Scan for the cell matching the given text and deliver its [x, y] coordinate at center. 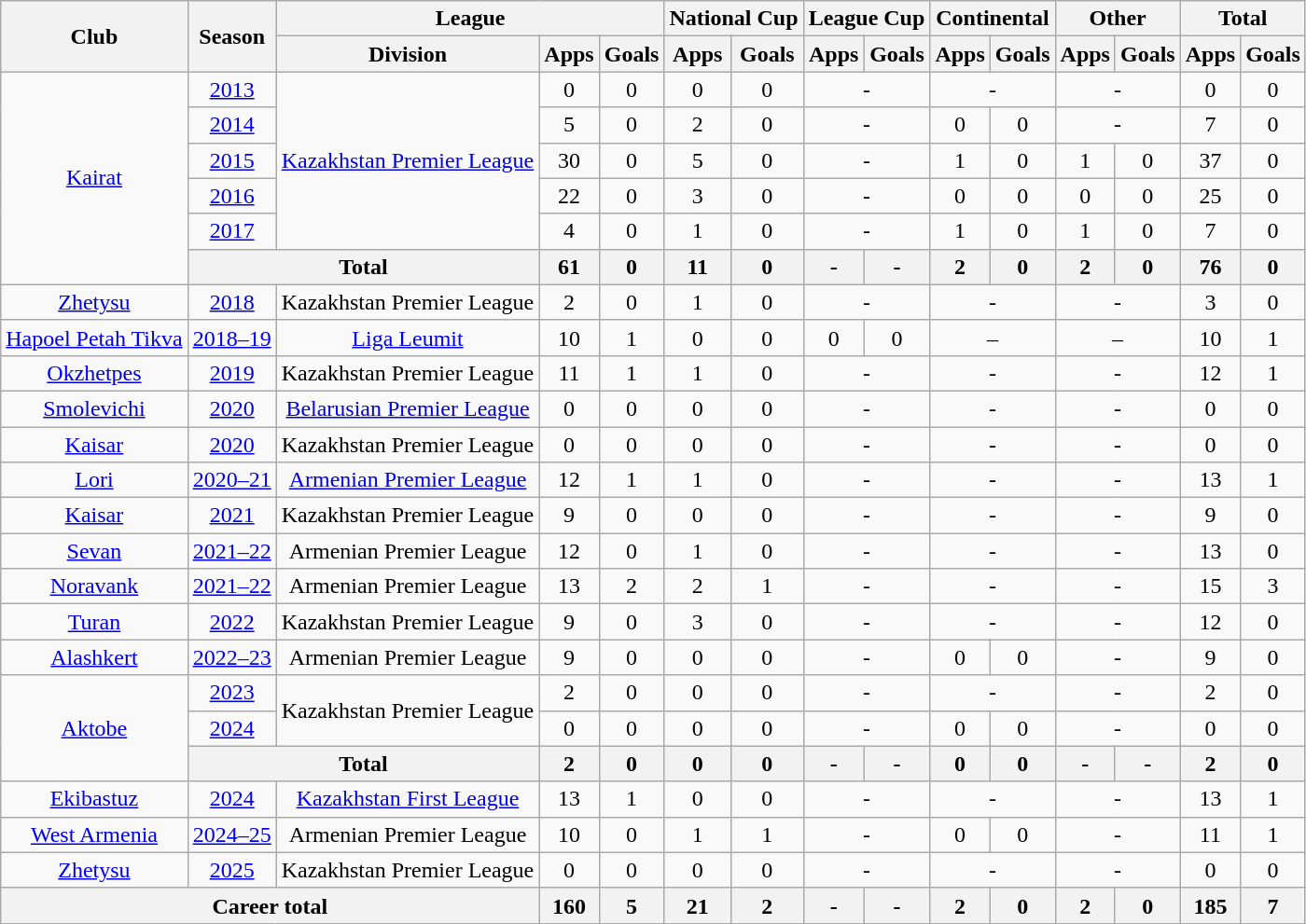
Alashkert [94, 657]
Okzhetpes [94, 373]
Ekibastuz [94, 799]
Career total [271, 905]
2022 [231, 622]
2024–25 [231, 834]
4 [569, 231]
Sevan [94, 551]
2018 [231, 302]
21 [698, 905]
Aktobe [94, 728]
2019 [231, 373]
Lori [94, 480]
National Cup [733, 19]
2016 [231, 196]
30 [569, 160]
League [470, 19]
15 [1210, 586]
185 [1210, 905]
76 [1210, 267]
2022–23 [231, 657]
Kazakhstan First League [408, 799]
2017 [231, 231]
Smolevichi [94, 408]
22 [569, 196]
Noravank [94, 586]
2020–21 [231, 480]
2025 [231, 870]
Club [94, 36]
2015 [231, 160]
2013 [231, 90]
2018–19 [231, 338]
61 [569, 267]
2023 [231, 693]
37 [1210, 160]
25 [1210, 196]
Continental [993, 19]
Kairat [94, 178]
Season [231, 36]
Turan [94, 622]
Belarusian Premier League [408, 408]
160 [569, 905]
2014 [231, 125]
Division [408, 54]
Other [1118, 19]
2021 [231, 516]
Hapoel Petah Tikva [94, 338]
League Cup [867, 19]
West Armenia [94, 834]
Liga Leumit [408, 338]
